Pinpoint the cell where the given text exists, returning its (x, y) midpoint coordinate. 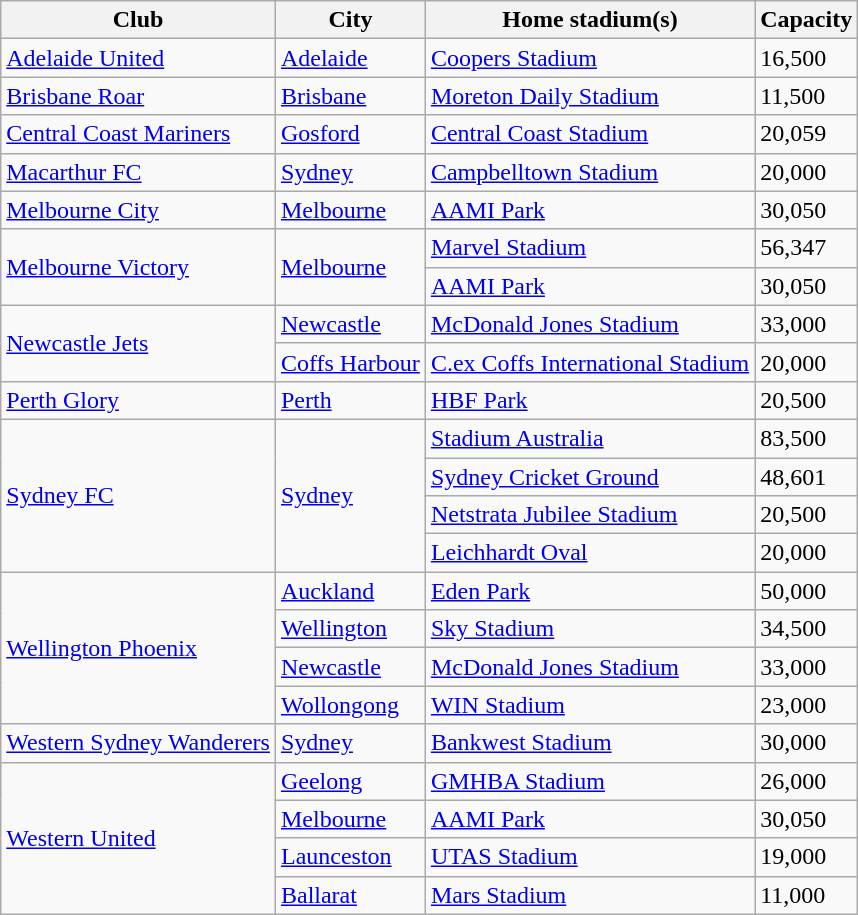
Coopers Stadium (590, 58)
HBF Park (590, 400)
Perth Glory (138, 400)
Auckland (350, 591)
Eden Park (590, 591)
Gosford (350, 134)
Perth (350, 400)
83,500 (806, 438)
26,000 (806, 781)
Geelong (350, 781)
Western United (138, 838)
Home stadium(s) (590, 20)
Central Coast Stadium (590, 134)
Macarthur FC (138, 172)
Bankwest Stadium (590, 743)
23,000 (806, 705)
City (350, 20)
Club (138, 20)
Sky Stadium (590, 629)
Mars Stadium (590, 895)
Newcastle Jets (138, 343)
34,500 (806, 629)
Wellington (350, 629)
Launceston (350, 857)
Campbelltown Stadium (590, 172)
Coffs Harbour (350, 362)
UTAS Stadium (590, 857)
11,000 (806, 895)
Ballarat (350, 895)
Brisbane Roar (138, 96)
Stadium Australia (590, 438)
Melbourne City (138, 210)
Moreton Daily Stadium (590, 96)
Central Coast Mariners (138, 134)
11,500 (806, 96)
Adelaide United (138, 58)
20,059 (806, 134)
Brisbane (350, 96)
16,500 (806, 58)
50,000 (806, 591)
30,000 (806, 743)
Leichhardt Oval (590, 553)
Netstrata Jubilee Stadium (590, 515)
Melbourne Victory (138, 267)
C.ex Coffs International Stadium (590, 362)
Wellington Phoenix (138, 648)
Western Sydney Wanderers (138, 743)
56,347 (806, 248)
Sydney FC (138, 495)
Sydney Cricket Ground (590, 477)
19,000 (806, 857)
Marvel Stadium (590, 248)
Capacity (806, 20)
WIN Stadium (590, 705)
Wollongong (350, 705)
GMHBA Stadium (590, 781)
Adelaide (350, 58)
48,601 (806, 477)
